Determine the [x, y] coordinate at the center of the cell enclosing the given text.  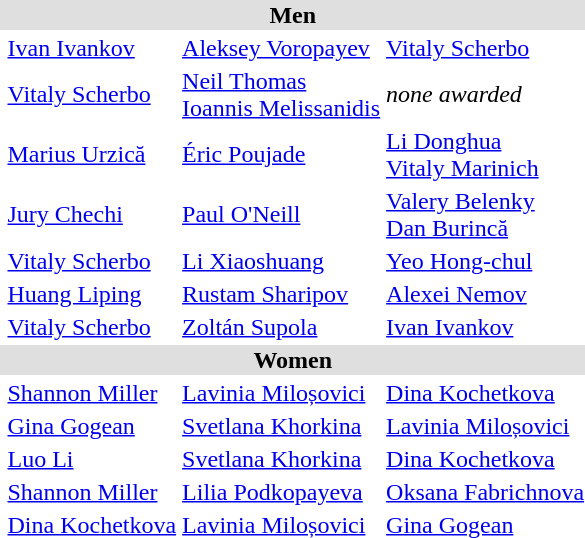
Éric Poujade [282, 154]
Rustam Sharipov [282, 294]
Huang Liping [92, 294]
Gina Gogean [92, 426]
Paul O'Neill [282, 214]
Marius Urzică [92, 154]
Li Xiaoshuang [282, 261]
Neil Thomas Ioannis Melissanidis [282, 94]
Luo Li [92, 459]
Jury Chechi [92, 214]
Ivan Ivankov [92, 48]
Lilia Podkopayeva [282, 492]
Zoltán Supola [282, 327]
Lavinia Miloșovici [282, 393]
Aleksey Voropayev [282, 48]
